For the text-containing cell, return its midpoint in [x, y] coordinate format. 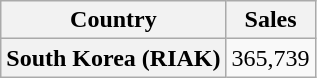
Country [114, 20]
Sales [270, 20]
365,739 [270, 58]
South Korea (RIAK) [114, 58]
